Capture the cell that displays the provided text and extract its [x, y] central coordinate. 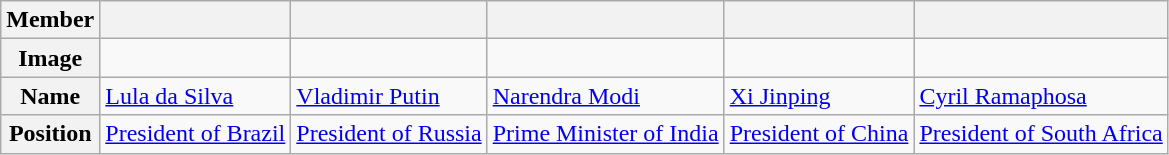
Position [50, 134]
President of Russia [389, 134]
Member [50, 20]
President of China [819, 134]
Image [50, 58]
Lula da Silva [196, 96]
President of South Africa [1041, 134]
Narendra Modi [606, 96]
Vladimir Putin [389, 96]
President of Brazil [196, 134]
Name [50, 96]
Xi Jinping [819, 96]
Cyril Ramaphosa [1041, 96]
Prime Minister of India [606, 134]
